Output the (x, y) coordinate of the center of the cell containing the given text.  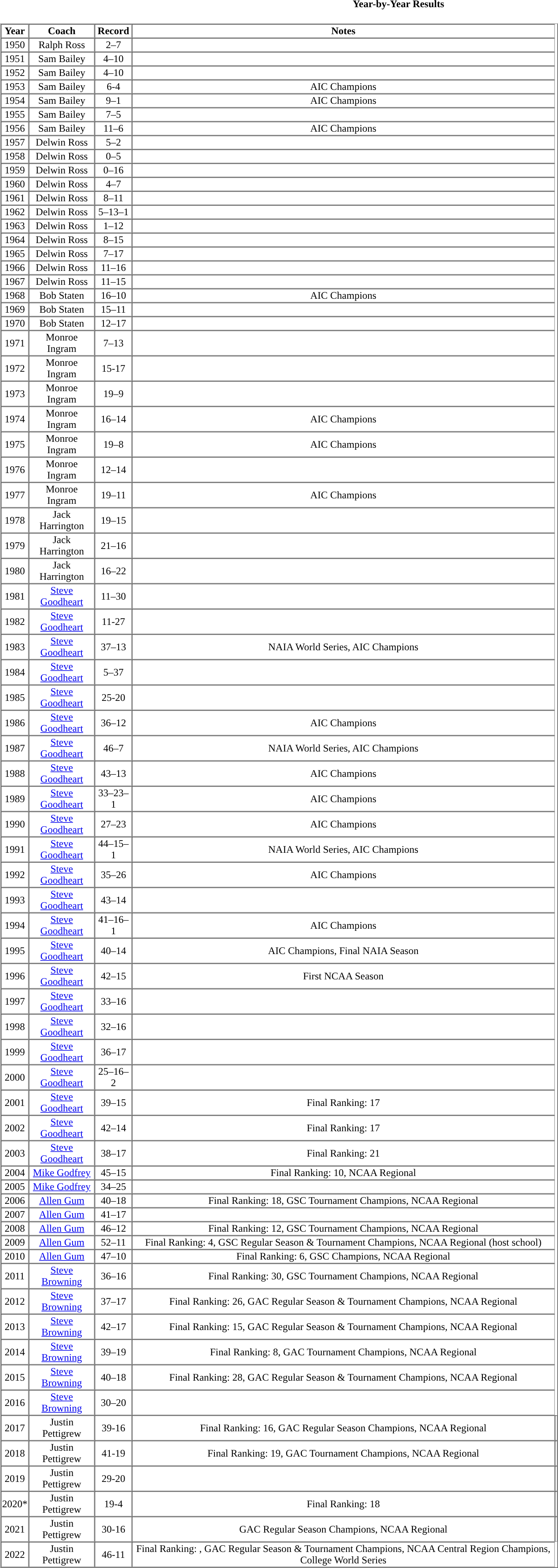
Final Ranking: 28, GAC Regular Season & Tournament Champions, NCAA Regional (344, 1377)
29-20 (114, 1479)
Year (15, 31)
1962 (15, 212)
1974 (15, 419)
1954 (15, 100)
1982 (15, 622)
36–12 (114, 723)
1990 (15, 824)
2014 (15, 1352)
1961 (15, 198)
1952 (15, 73)
Final Ranking: 6, GSC Champions, NCAA Regional (344, 1257)
1997 (15, 1001)
2004 (15, 1173)
12–17 (114, 323)
8–15 (114, 240)
2–7 (114, 45)
7–17 (114, 254)
1992 (15, 875)
27–23 (114, 824)
1957 (15, 143)
1981 (15, 596)
36–17 (114, 1052)
39–19 (114, 1352)
11–16 (114, 268)
1971 (15, 343)
1958 (15, 156)
5–13–1 (114, 212)
2008 (15, 1229)
1953 (15, 87)
19–8 (114, 444)
1955 (15, 115)
1966 (15, 268)
1976 (15, 470)
1972 (15, 368)
Final Ranking: , GAC Regular Season & Tournament Champions, NCAA Central Region Champions, College World Series (344, 1554)
42–17 (114, 1327)
44–15–1 (114, 849)
19–11 (114, 495)
1–12 (114, 226)
2019 (15, 1479)
1996 (15, 976)
39–15 (114, 1103)
1999 (15, 1052)
Final Ranking: 18, GSC Tournament Champions, NCAA Regional (344, 1201)
1998 (15, 1027)
Notes (344, 31)
2006 (15, 1201)
2020* (15, 1504)
1973 (15, 394)
1987 (15, 748)
1960 (15, 184)
Coach (62, 31)
2013 (15, 1327)
5–2 (114, 143)
1994 (15, 925)
25-20 (114, 697)
1977 (15, 495)
2009 (15, 1242)
0–16 (114, 170)
43–13 (114, 773)
52–11 (114, 1242)
2018 (15, 1453)
1975 (15, 444)
8–11 (114, 198)
12–14 (114, 470)
11-27 (114, 622)
2011 (15, 1276)
19–9 (114, 394)
2015 (15, 1377)
11–6 (114, 128)
1980 (15, 571)
First NCAA Season (344, 976)
2001 (15, 1103)
2017 (15, 1428)
45–15 (114, 1173)
Final Ranking: 4, GSC Regular Season & Tournament Champions, NCAA Regional (host school) (344, 1242)
5–37 (114, 672)
2005 (15, 1187)
15-17 (114, 368)
1978 (15, 520)
2021 (15, 1529)
21–16 (114, 546)
41-19 (114, 1453)
37–17 (114, 1301)
1983 (15, 647)
25–16–2 (114, 1077)
33–16 (114, 1001)
1970 (15, 323)
43–14 (114, 900)
Final Ranking: 10, NCAA Regional (344, 1173)
Final Ranking: 19, GAC Tournament Champions, NCAA Regional (344, 1453)
1991 (15, 849)
1965 (15, 254)
7–5 (114, 115)
2010 (15, 1257)
2002 (15, 1128)
32–16 (114, 1027)
30-16 (114, 1529)
0–5 (114, 156)
40–14 (114, 951)
Final Ranking: 12, GSC Tournament Champions, NCAA Regional (344, 1229)
42–15 (114, 976)
1989 (15, 799)
19-4 (114, 1504)
Final Ranking: 16, GAC Regular Season Champions, NCAA Regional (344, 1428)
2003 (15, 1153)
Final Ranking: 18 (344, 1504)
Final Ranking: 15, GAC Regular Season & Tournament Champions, NCAA Regional (344, 1327)
41–17 (114, 1214)
2022 (15, 1554)
30–20 (114, 1403)
Final Ranking: 26, GAC Regular Season & Tournament Champions, NCAA Regional (344, 1301)
Final Ranking: 21 (344, 1153)
1985 (15, 697)
47–10 (114, 1257)
1986 (15, 723)
1959 (15, 170)
1988 (15, 773)
1956 (15, 128)
11–15 (114, 282)
2000 (15, 1077)
2007 (15, 1214)
1964 (15, 240)
1950 (15, 45)
37–13 (114, 647)
15–11 (114, 310)
1951 (15, 59)
42–14 (114, 1128)
1979 (15, 546)
34–25 (114, 1187)
11–30 (114, 596)
9–1 (114, 100)
41–16–1 (114, 925)
7–13 (114, 343)
Final Ranking: 30, GSC Tournament Champions, NCAA Regional (344, 1276)
46-11 (114, 1554)
GAC Regular Season Champions, NCAA Regional (344, 1529)
19–15 (114, 520)
16–14 (114, 419)
16–10 (114, 295)
2016 (15, 1403)
AIC Champions, Final NAIA Season (344, 951)
39-16 (114, 1428)
33–23–1 (114, 799)
1967 (15, 282)
Ralph Ross (62, 45)
2012 (15, 1301)
16–22 (114, 571)
38–17 (114, 1153)
1969 (15, 310)
4–7 (114, 184)
Final Ranking: 8, GAC Tournament Champions, NCAA Regional (344, 1352)
1984 (15, 672)
1995 (15, 951)
6-4 (114, 87)
36–16 (114, 1276)
46–7 (114, 748)
1993 (15, 900)
46–12 (114, 1229)
1968 (15, 295)
Record (114, 31)
1963 (15, 226)
35–26 (114, 875)
